Return the (x, y) coordinate for the center point of the cell that contains the specified text.  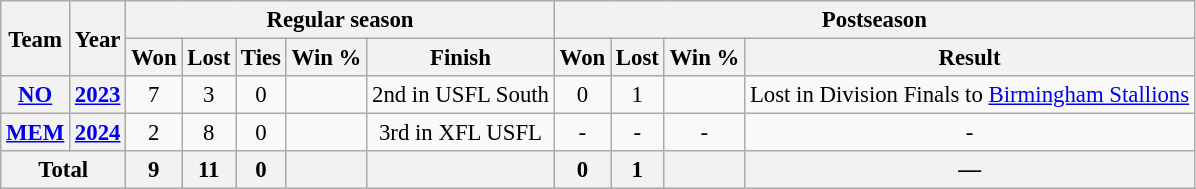
7 (154, 95)
2nd in USFL South (461, 95)
Result (970, 58)
3 (209, 95)
— (970, 170)
9 (154, 170)
MEM (36, 133)
Postseason (874, 20)
Ties (262, 58)
NO (36, 95)
Finish (461, 58)
Regular season (340, 20)
Team (36, 38)
8 (209, 133)
Year (98, 38)
2 (154, 133)
Lost in Division Finals to Birmingham Stallions (970, 95)
Total (64, 170)
2023 (98, 95)
2024 (98, 133)
3rd in XFL USFL (461, 133)
11 (209, 170)
